Detect which cell encompasses the target text, then output its (x, y) center coordinate. 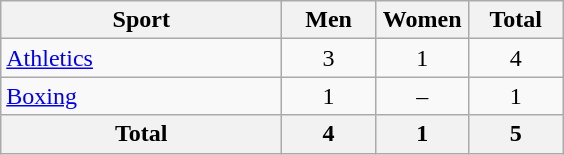
Men (329, 20)
5 (516, 134)
– (422, 96)
Sport (142, 20)
Women (422, 20)
3 (329, 58)
Athletics (142, 58)
Boxing (142, 96)
